Return [x, y] of the center of cell containing provided text 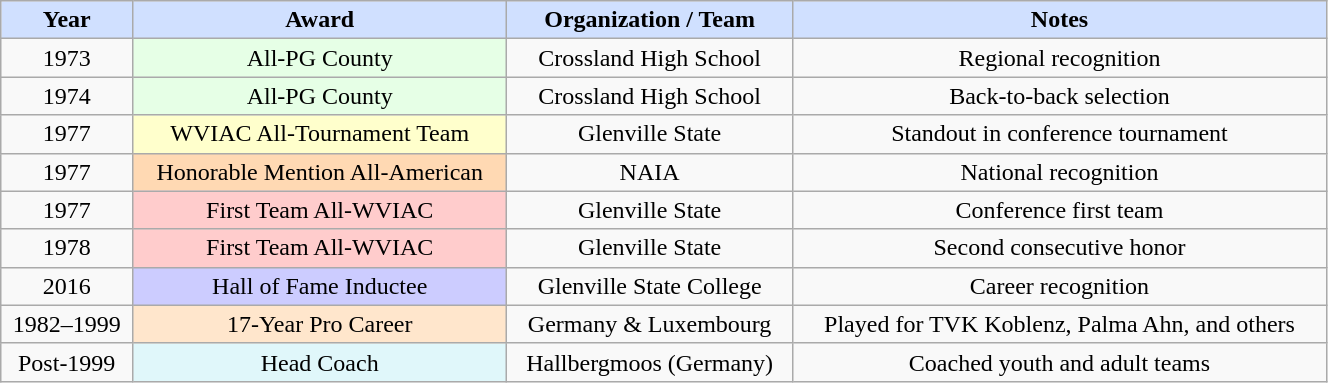
Notes [1059, 20]
Hall of Fame Inductee [320, 286]
NAIA [650, 172]
National recognition [1059, 172]
1978 [67, 248]
Honorable Mention All-American [320, 172]
Coached youth and adult teams [1059, 362]
Organization / Team [650, 20]
WVIAC All-Tournament Team [320, 134]
Career recognition [1059, 286]
Regional recognition [1059, 58]
Post-1999 [67, 362]
Conference first team [1059, 210]
Standout in conference tournament [1059, 134]
Germany & Luxembourg [650, 324]
2016 [67, 286]
Glenville State College [650, 286]
1973 [67, 58]
Award [320, 20]
Year [67, 20]
1974 [67, 96]
Hallbergmoos (Germany) [650, 362]
17-Year Pro Career [320, 324]
Played for TVK Koblenz, Palma Ahn, and others [1059, 324]
Second consecutive honor [1059, 248]
1982–1999 [67, 324]
Head Coach [320, 362]
Back-to-back selection [1059, 96]
